Identify which cell holds the provided text, then report its (x, y) central coordinate. 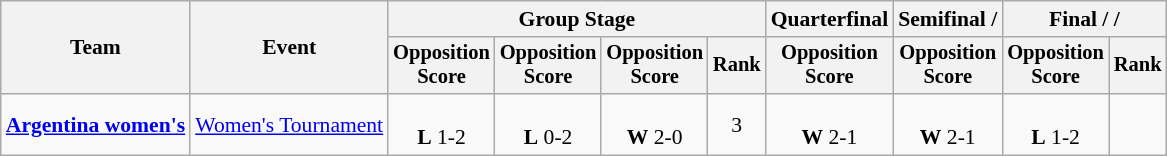
Argentina women's (96, 124)
Event (289, 48)
Final / / (1084, 19)
Group Stage (576, 19)
W 2-0 (654, 124)
Quarterfinal (830, 19)
L 0-2 (548, 124)
3 (737, 124)
Team (96, 48)
Semifinal / (948, 19)
Women's Tournament (289, 124)
